Find where the given text appears and provide that cell's center as [X, Y] coordinate. 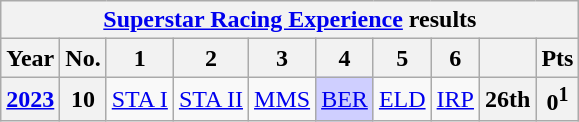
ELD [402, 100]
4 [345, 58]
26th [508, 100]
3 [282, 58]
Pts [558, 58]
Superstar Racing Experience results [290, 20]
2 [210, 58]
BER [345, 100]
Year [30, 58]
01 [558, 100]
No. [83, 58]
5 [402, 58]
1 [140, 58]
MMS [282, 100]
2023 [30, 100]
10 [83, 100]
6 [455, 58]
STA I [140, 100]
IRP [455, 100]
STA II [210, 100]
